From the cell containing the given text, extract its center point as [x, y] coordinate. 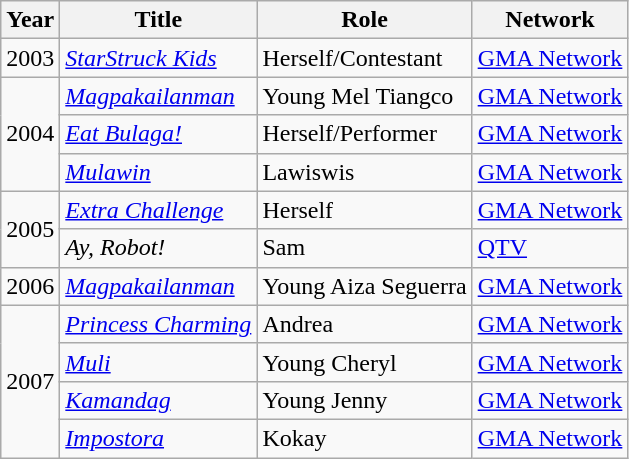
Young Mel Tiangco [364, 96]
Year [30, 20]
Young Jenny [364, 400]
Ay, Robot! [158, 248]
Impostora [158, 438]
2004 [30, 134]
Eat Bulaga! [158, 134]
Extra Challenge [158, 210]
StarStruck Kids [158, 58]
Lawiswis [364, 172]
Young Aiza Seguerra [364, 286]
Princess Charming [158, 324]
2005 [30, 229]
Role [364, 20]
Herself/Performer [364, 134]
Muli [158, 362]
Sam [364, 248]
Network [550, 20]
Herself/Contestant [364, 58]
Herself [364, 210]
2006 [30, 286]
2007 [30, 381]
Mulawin [158, 172]
Young Cheryl [364, 362]
QTV [550, 248]
Kamandag [158, 400]
2003 [30, 58]
Title [158, 20]
Kokay [364, 438]
Andrea [364, 324]
